Return [X, Y] of the center of cell containing provided text 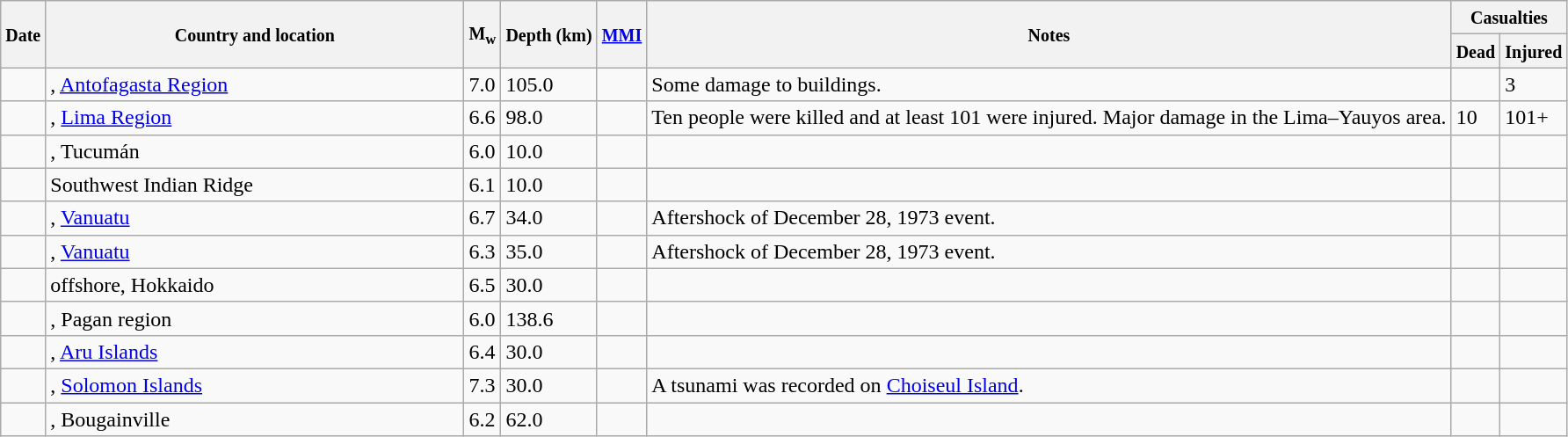
, Aru Islands [255, 352]
3 [1534, 84]
7.3 [483, 385]
35.0 [548, 251]
Southwest Indian Ridge [255, 185]
6.3 [483, 251]
, Solomon Islands [255, 385]
7.0 [483, 84]
34.0 [548, 218]
6.1 [483, 185]
101+ [1534, 118]
6.7 [483, 218]
6.6 [483, 118]
98.0 [548, 118]
Date [23, 34]
Dead [1476, 51]
Injured [1534, 51]
Some damage to buildings. [1049, 84]
Notes [1049, 34]
Casualties [1509, 18]
6.2 [483, 419]
6.5 [483, 285]
, Antofagasta Region [255, 84]
10 [1476, 118]
Country and location [255, 34]
105.0 [548, 84]
62.0 [548, 419]
Mw [483, 34]
6.4 [483, 352]
138.6 [548, 318]
MMI [622, 34]
, Lima Region [255, 118]
, Pagan region [255, 318]
A tsunami was recorded on Choiseul Island. [1049, 385]
Ten people were killed and at least 101 were injured. Major damage in the Lima–Yauyos area. [1049, 118]
, Tucumán [255, 151]
offshore, Hokkaido [255, 285]
Depth (km) [548, 34]
, Bougainville [255, 419]
